Determine the (x, y) coordinate at the center of the cell enclosing the given text.  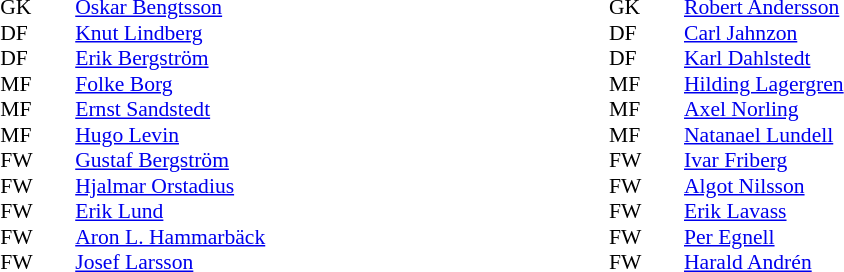
Ivar Friberg (764, 161)
Hugo Levin (170, 135)
Aron L. Hammarbäck (170, 237)
Erik Lavass (764, 211)
Erik Bergström (170, 59)
Axel Norling (764, 109)
Hjalmar Orstadius (170, 186)
Algot Nilsson (764, 186)
Carl Jahnzon (764, 33)
Ernst Sandstedt (170, 109)
Karl Dahlstedt (764, 59)
Folke Borg (170, 84)
Hilding Lagergren (764, 84)
Gustaf Bergström (170, 161)
Erik Lund (170, 211)
Per Egnell (764, 237)
Knut Lindberg (170, 33)
Natanael Lundell (764, 135)
